Detect which cell encompasses the target text, then output its (x, y) center coordinate. 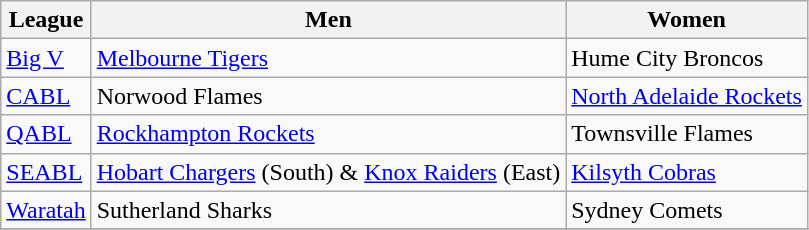
League (46, 20)
Hume City Broncos (687, 58)
Rockhampton Rockets (328, 134)
QABL (46, 134)
North Adelaide Rockets (687, 96)
Melbourne Tigers (328, 58)
Sydney Comets (687, 210)
SEABL (46, 172)
Kilsyth Cobras (687, 172)
Norwood Flames (328, 96)
Townsville Flames (687, 134)
Men (328, 20)
Big V (46, 58)
CABL (46, 96)
Waratah (46, 210)
Women (687, 20)
Sutherland Sharks (328, 210)
Hobart Chargers (South) & Knox Raiders (East) (328, 172)
